Identify which cell holds the provided text, then report its (x, y) central coordinate. 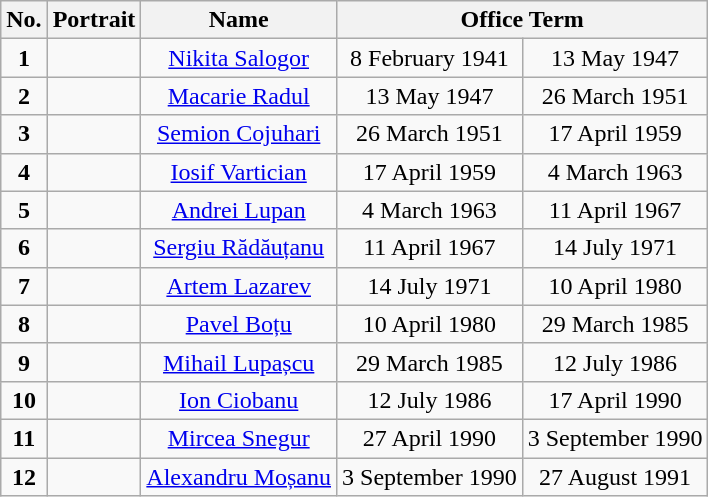
7 (24, 286)
1 (24, 58)
Nikita Salogor (239, 58)
5 (24, 210)
10 (24, 400)
8 (24, 324)
12 (24, 477)
Portrait (94, 20)
11 (24, 438)
Andrei Lupan (239, 210)
9 (24, 362)
Artem Lazarev (239, 286)
Sergiu Rădăuțanu (239, 248)
2 (24, 96)
Macarie Radul (239, 96)
Semion Cojuhari (239, 134)
Mihail Lupașcu (239, 362)
No. (24, 20)
27 August 1991 (615, 477)
Office Term (522, 20)
Pavel Boțu (239, 324)
8 February 1941 (430, 58)
4 (24, 172)
Iosif Vartician (239, 172)
Mircea Snegur (239, 438)
6 (24, 248)
Ion Ciobanu (239, 400)
Alexandru Moșanu (239, 477)
3 (24, 134)
Name (239, 20)
27 April 1990 (430, 438)
17 April 1990 (615, 400)
